Detect which cell encompasses the target text, then output its [x, y] center coordinate. 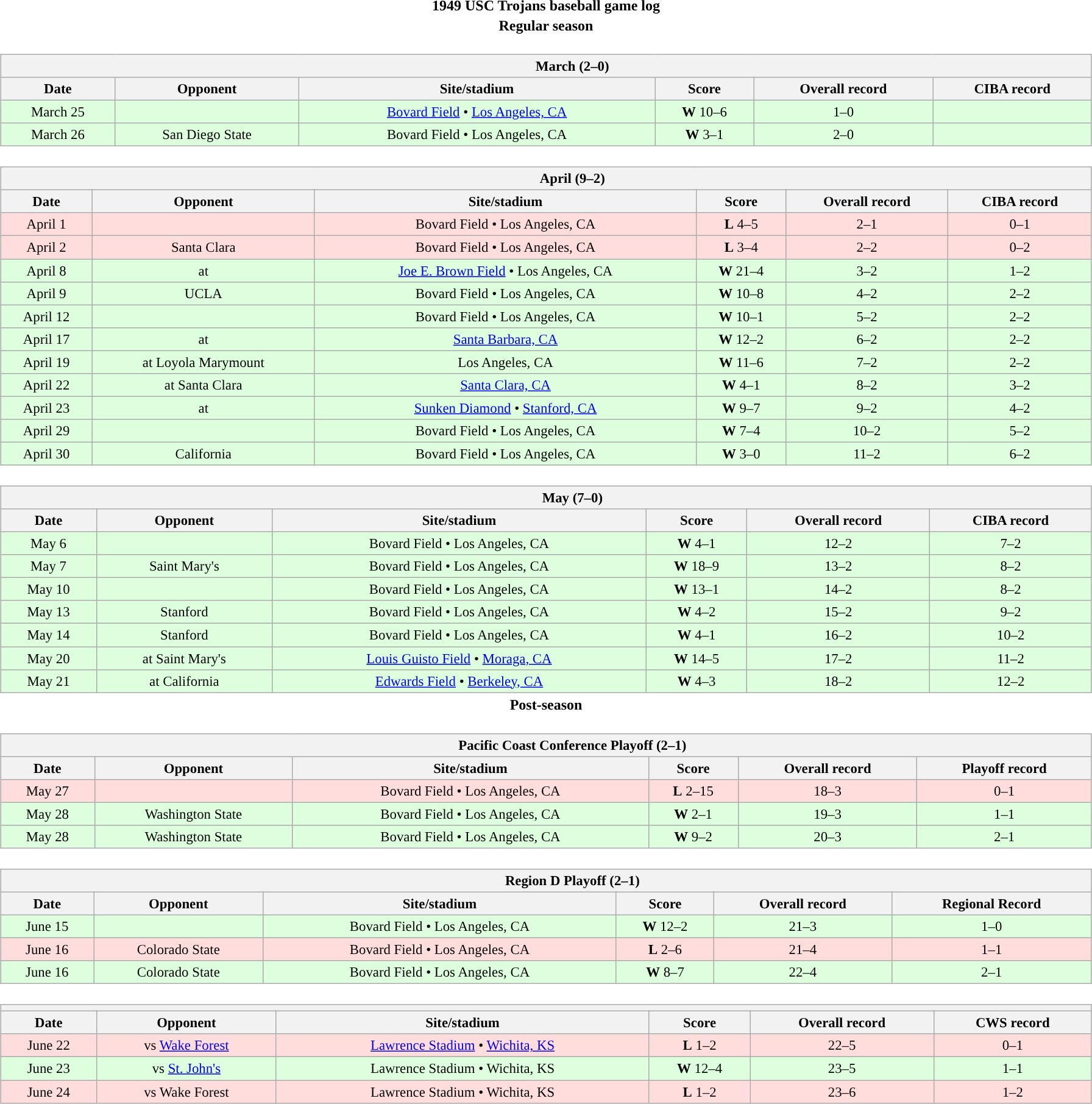
16–2 [838, 635]
2–0 [843, 135]
June 24 [49, 1092]
15–2 [838, 612]
vs St. John's [186, 1069]
14–2 [838, 589]
April 17 [46, 339]
May 20 [49, 658]
21–4 [803, 949]
18–2 [838, 681]
Playoff record [1004, 768]
Edwards Field • Berkeley, CA [459, 681]
California [204, 454]
W 4–2 [697, 612]
at California [184, 681]
May 13 [49, 612]
W 9–2 [693, 837]
April 9 [46, 293]
May (7–0) [546, 497]
May 6 [49, 544]
13–2 [838, 566]
April 29 [46, 431]
UCLA [204, 293]
W 7–4 [741, 431]
April 22 [46, 385]
W 18–9 [697, 566]
CWS record [1013, 1023]
April 19 [46, 362]
22–4 [803, 972]
18–3 [828, 791]
June 22 [49, 1045]
Sunken Diamond • Stanford, CA [506, 408]
May 27 [48, 791]
May 14 [49, 635]
W 9–7 [741, 408]
May 21 [49, 681]
W 3–1 [704, 135]
at Saint Mary's [184, 658]
Pacific Coast Conference Playoff (2–1) [546, 745]
17–2 [838, 658]
L 2–6 [665, 949]
April 8 [46, 270]
W 10–8 [741, 293]
April 23 [46, 408]
W 21–4 [741, 270]
23–6 [842, 1092]
May 7 [49, 566]
April 12 [46, 316]
April (9–2) [546, 179]
21–3 [803, 927]
W 10–6 [704, 112]
Region D Playoff (2–1) [546, 881]
W 11–6 [741, 362]
W 4–3 [697, 681]
May 10 [49, 589]
W 12–4 [700, 1069]
March (2–0) [546, 66]
March 25 [58, 112]
April 30 [46, 454]
W 8–7 [665, 972]
L 2–15 [693, 791]
San Diego State [207, 135]
22–5 [842, 1045]
0–2 [1020, 248]
at Santa Clara [204, 385]
Santa Clara, CA [506, 385]
Joe E. Brown Field • Los Angeles, CA [506, 270]
Saint Mary's [184, 566]
April 1 [46, 224]
June 15 [48, 927]
19–3 [828, 814]
Louis Guisto Field • Moraga, CA [459, 658]
20–3 [828, 837]
W 2–1 [693, 814]
W 3–0 [741, 454]
Regional Record [991, 903]
Los Angeles, CA [506, 362]
W 13–1 [697, 589]
at Loyola Marymount [204, 362]
Santa Clara [204, 248]
W 10–1 [741, 316]
April 2 [46, 248]
L 4–5 [741, 224]
Santa Barbara, CA [506, 339]
March 26 [58, 135]
W 14–5 [697, 658]
L 3–4 [741, 248]
June 23 [49, 1069]
23–5 [842, 1069]
